Identify which cell holds the provided text, then report its (x, y) central coordinate. 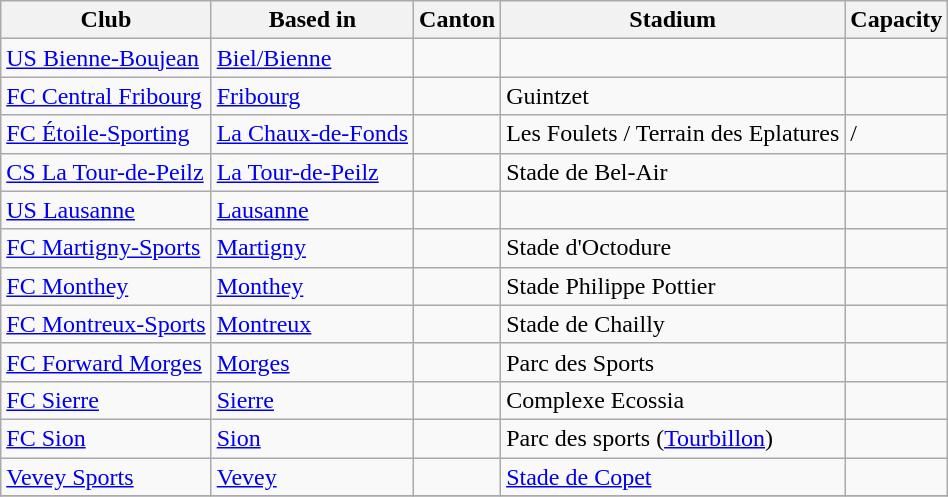
US Bienne-Boujean (106, 58)
Parc des Sports (673, 362)
/ (896, 134)
Complexe Ecossia (673, 400)
Parc des sports (Tourbillon) (673, 438)
Vevey (312, 477)
Vevey Sports (106, 477)
Stade de Copet (673, 477)
Stade de Chailly (673, 324)
Monthey (312, 286)
FC Monthey (106, 286)
FC Martigny-Sports (106, 248)
Morges (312, 362)
Biel/Bienne (312, 58)
Sion (312, 438)
Fribourg (312, 96)
Lausanne (312, 210)
Canton (458, 20)
Stade de Bel-Air (673, 172)
FC Sierre (106, 400)
US Lausanne (106, 210)
Capacity (896, 20)
FC Sion (106, 438)
Stadium (673, 20)
Stade Philippe Pottier (673, 286)
FC Central Fribourg (106, 96)
FC Forward Morges (106, 362)
Les Foulets / Terrain des Eplatures (673, 134)
Club (106, 20)
Stade d'Octodure (673, 248)
CS La Tour-de-Peilz (106, 172)
FC Montreux-Sports (106, 324)
La Tour-de-Peilz (312, 172)
La Chaux-de-Fonds (312, 134)
Montreux (312, 324)
Based in (312, 20)
FC Étoile-Sporting (106, 134)
Martigny (312, 248)
Sierre (312, 400)
Guintzet (673, 96)
